Provide the (X, Y) coordinate of the cell's center where the given text is located.  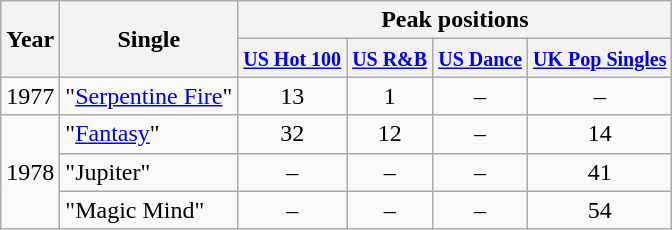
US Dance (480, 58)
1 (390, 96)
54 (600, 210)
"Fantasy" (149, 134)
"Magic Mind" (149, 210)
32 (292, 134)
Year (30, 39)
14 (600, 134)
US Hot 100 (292, 58)
13 (292, 96)
US R&B (390, 58)
"Serpentine Fire" (149, 96)
12 (390, 134)
41 (600, 172)
1977 (30, 96)
UK Pop Singles (600, 58)
"Jupiter" (149, 172)
Single (149, 39)
1978 (30, 172)
Peak positions (455, 20)
